Detect which cell encompasses the target text, then output its [X, Y] center coordinate. 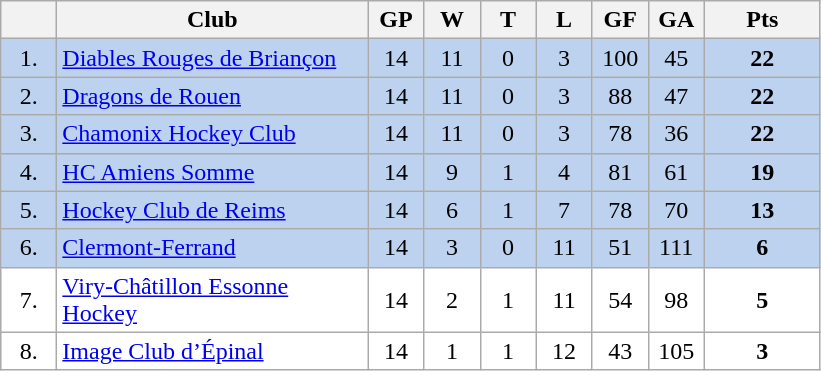
Clermont-Ferrand [212, 248]
Chamonix Hockey Club [212, 134]
Viry-Châtillon Essonne Hockey‎ [212, 300]
13 [762, 210]
GP [396, 20]
105 [676, 351]
3. [29, 134]
70 [676, 210]
6. [29, 248]
51 [620, 248]
4 [564, 172]
Diables Rouges de Briançon [212, 58]
43 [620, 351]
61 [676, 172]
Image Club d’Épinal [212, 351]
1. [29, 58]
47 [676, 96]
7 [564, 210]
100 [620, 58]
88 [620, 96]
HC Amiens Somme [212, 172]
T [508, 20]
5. [29, 210]
W [452, 20]
GA [676, 20]
Dragons de Rouen [212, 96]
GF [620, 20]
4. [29, 172]
2. [29, 96]
8. [29, 351]
5 [762, 300]
54 [620, 300]
19 [762, 172]
36 [676, 134]
Pts [762, 20]
7. [29, 300]
12 [564, 351]
9 [452, 172]
Club [212, 20]
111 [676, 248]
Hockey Club de Reims [212, 210]
L [564, 20]
98 [676, 300]
2 [452, 300]
81 [620, 172]
45 [676, 58]
